Scan for the cell matching the given text and deliver its [X, Y] coordinate at center. 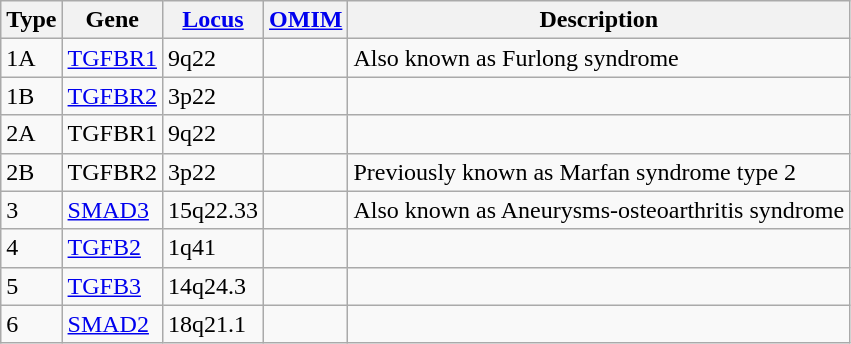
Gene [112, 20]
Previously known as Marfan syndrome type 2 [599, 172]
Also known as Furlong syndrome [599, 58]
2A [32, 134]
5 [32, 286]
2B [32, 172]
6 [32, 324]
Type [32, 20]
TGFB2 [112, 248]
SMAD3 [112, 210]
1B [32, 96]
1q41 [212, 248]
SMAD2 [112, 324]
1A [32, 58]
Description [599, 20]
18q21.1 [212, 324]
15q22.33 [212, 210]
Also known as Aneurysms-osteoarthritis syndrome [599, 210]
14q24.3 [212, 286]
4 [32, 248]
Locus [212, 20]
TGFB3 [112, 286]
OMIM [306, 20]
3 [32, 210]
